Pinpoint the cell where the given text exists, returning its [X, Y] midpoint coordinate. 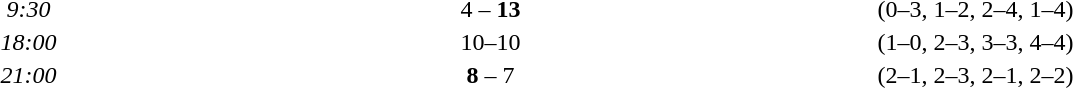
10–10 [490, 42]
